Return the (X, Y) coordinate for the center point of the cell that contains the specified text.  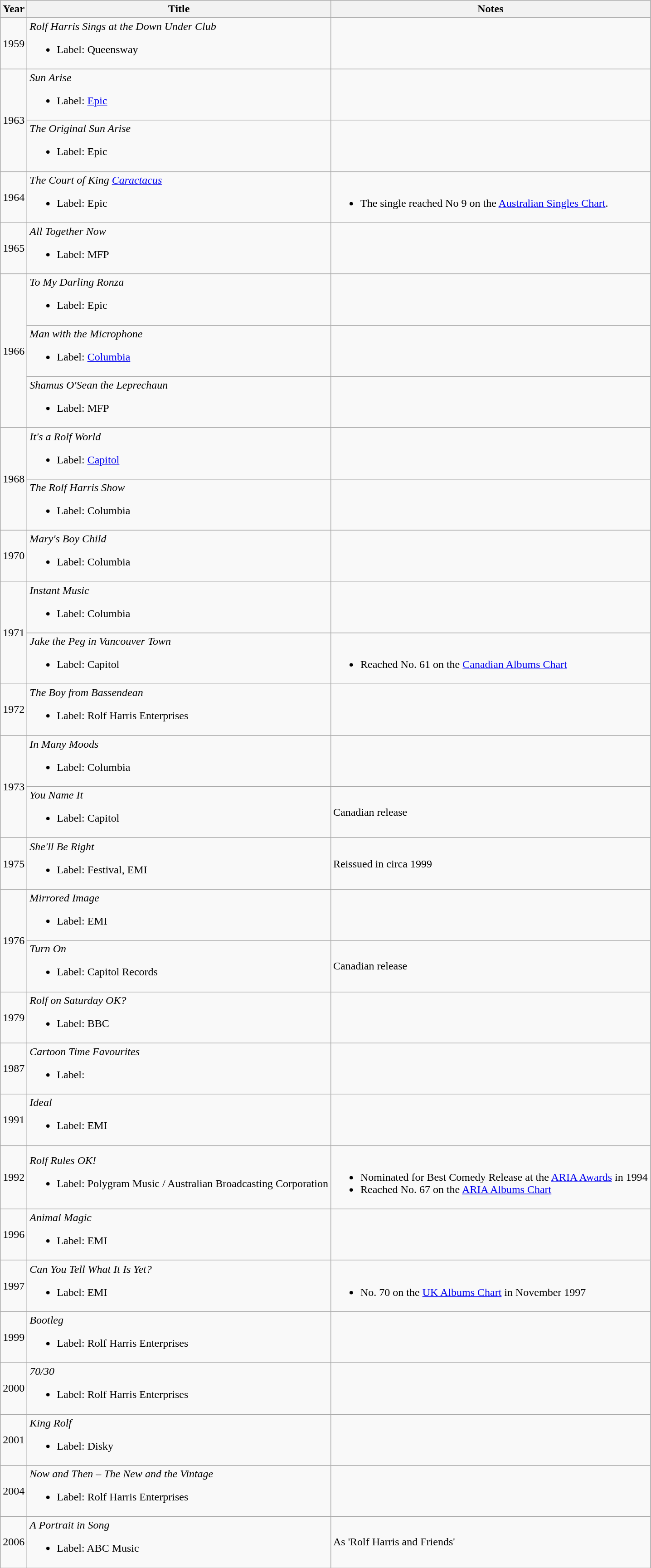
Rolf Rules OK!Label: Polygram Music / Australian Broadcasting Corporation (179, 1177)
Jake the Peg in Vancouver TownLabel: Capitol (179, 658)
Instant MusicLabel: Columbia (179, 607)
King RolfLabel: Disky (179, 1439)
1970 (14, 556)
1999 (14, 1337)
70/30Label: Rolf Harris Enterprises (179, 1388)
No. 70 on the UK Albums Chart in November 1997 (491, 1286)
1975 (14, 863)
IdealLabel: EMI (179, 1120)
1971 (14, 633)
The single reached No 9 on the Australian Singles Chart. (491, 197)
Turn OnLabel: Capitol Records (179, 966)
1987 (14, 1068)
She'll Be RightLabel: Festival, EMI (179, 863)
Rolf on Saturday OK?Label: BBC (179, 1018)
Reissued in circa 1999 (491, 863)
1972 (14, 710)
In Many MoodsLabel: Columbia (179, 761)
Rolf Harris Sings at the Down Under ClubLabel: Queensway (179, 44)
1973 (14, 787)
BootlegLabel: Rolf Harris Enterprises (179, 1337)
1966 (14, 351)
1964 (14, 197)
1992 (14, 1177)
The Boy from BassendeanLabel: Rolf Harris Enterprises (179, 710)
It's a Rolf WorldLabel: Capitol (179, 453)
You Name ItLabel: Capitol (179, 813)
2006 (14, 1543)
A Portrait in SongLabel: ABC Music (179, 1543)
1965 (14, 248)
1976 (14, 940)
1968 (14, 479)
Can You Tell What It Is Yet?Label: EMI (179, 1286)
Cartoon Time FavouritesLabel: (179, 1068)
As 'Rolf Harris and Friends' (491, 1543)
Year (14, 9)
The Rolf Harris ShowLabel: Columbia (179, 504)
Nominated for Best Comedy Release at the ARIA Awards in 1994Reached No. 67 on the ARIA Albums Chart (491, 1177)
Now and Then – The New and the VintageLabel: Rolf Harris Enterprises (179, 1491)
Sun AriseLabel: Epic (179, 94)
1996 (14, 1234)
1991 (14, 1120)
1959 (14, 44)
1979 (14, 1018)
The Court of King CaractacusLabel: Epic (179, 197)
2001 (14, 1439)
Shamus O'Sean the LeprechaunLabel: MFP (179, 402)
Mirrored ImageLabel: EMI (179, 915)
Mary's Boy ChildLabel: Columbia (179, 556)
2000 (14, 1388)
The Original Sun AriseLabel: Epic (179, 146)
All Together NowLabel: MFP (179, 248)
1997 (14, 1286)
Title (179, 9)
2004 (14, 1491)
Notes (491, 9)
To My Darling RonzaLabel: Epic (179, 299)
1963 (14, 120)
Animal MagicLabel: EMI (179, 1234)
Reached No. 61 on the Canadian Albums Chart (491, 658)
Man with the MicrophoneLabel: Columbia (179, 351)
